Return the [x, y] coordinate for the center point of the cell that contains the specified text.  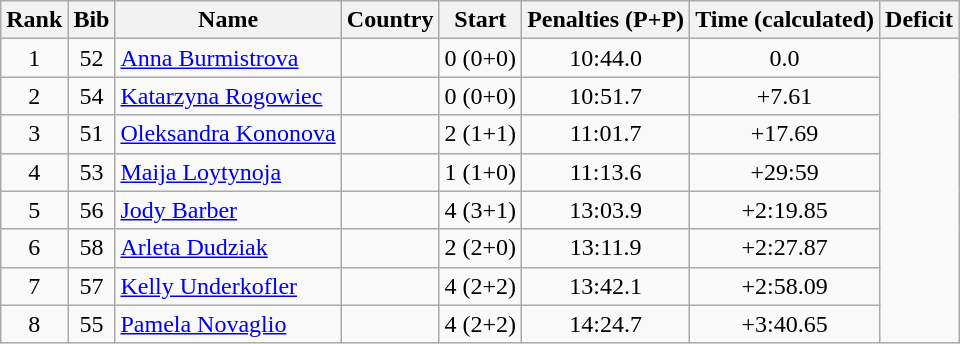
5 [34, 210]
4 [34, 172]
+2:27.87 [785, 248]
13:11.9 [606, 248]
8 [34, 324]
53 [92, 172]
Jody Barber [228, 210]
4 (3+1) [480, 210]
10:44.0 [606, 58]
Kelly Underkofler [228, 286]
51 [92, 134]
+7.61 [785, 96]
Country [390, 20]
Rank [34, 20]
10:51.7 [606, 96]
52 [92, 58]
Oleksandra Kononova [228, 134]
Name [228, 20]
+29:59 [785, 172]
Time (calculated) [785, 20]
58 [92, 248]
Maija Loytynoja [228, 172]
+2:19.85 [785, 210]
57 [92, 286]
0.0 [785, 58]
Anna Burmistrova [228, 58]
11:13.6 [606, 172]
Bib [92, 20]
Deficit [920, 20]
+17.69 [785, 134]
11:01.7 [606, 134]
55 [92, 324]
3 [34, 134]
2 (2+0) [480, 248]
6 [34, 248]
Start [480, 20]
+2:58.09 [785, 286]
13:42.1 [606, 286]
Katarzyna Rogowiec [228, 96]
13:03.9 [606, 210]
14:24.7 [606, 324]
56 [92, 210]
+3:40.65 [785, 324]
1 (1+0) [480, 172]
Pamela Novaglio [228, 324]
7 [34, 286]
2 [34, 96]
54 [92, 96]
Penalties (P+P) [606, 20]
Arleta Dudziak [228, 248]
1 [34, 58]
2 (1+1) [480, 134]
